From the cell containing the given text, extract its center point as (X, Y) coordinate. 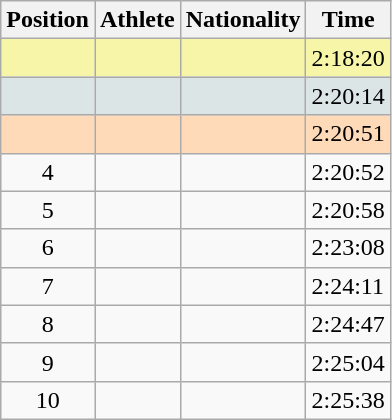
Nationality (243, 20)
2:24:47 (348, 324)
Position (48, 20)
2:20:52 (348, 172)
2:20:14 (348, 96)
Athlete (137, 20)
2:23:08 (348, 248)
2:24:11 (348, 286)
5 (48, 210)
8 (48, 324)
7 (48, 286)
2:25:04 (348, 362)
4 (48, 172)
2:20:58 (348, 210)
Time (348, 20)
6 (48, 248)
10 (48, 400)
2:20:51 (348, 134)
2:25:38 (348, 400)
9 (48, 362)
2:18:20 (348, 58)
